Locate the cell with the specified text and output its (X, Y) center coordinate. 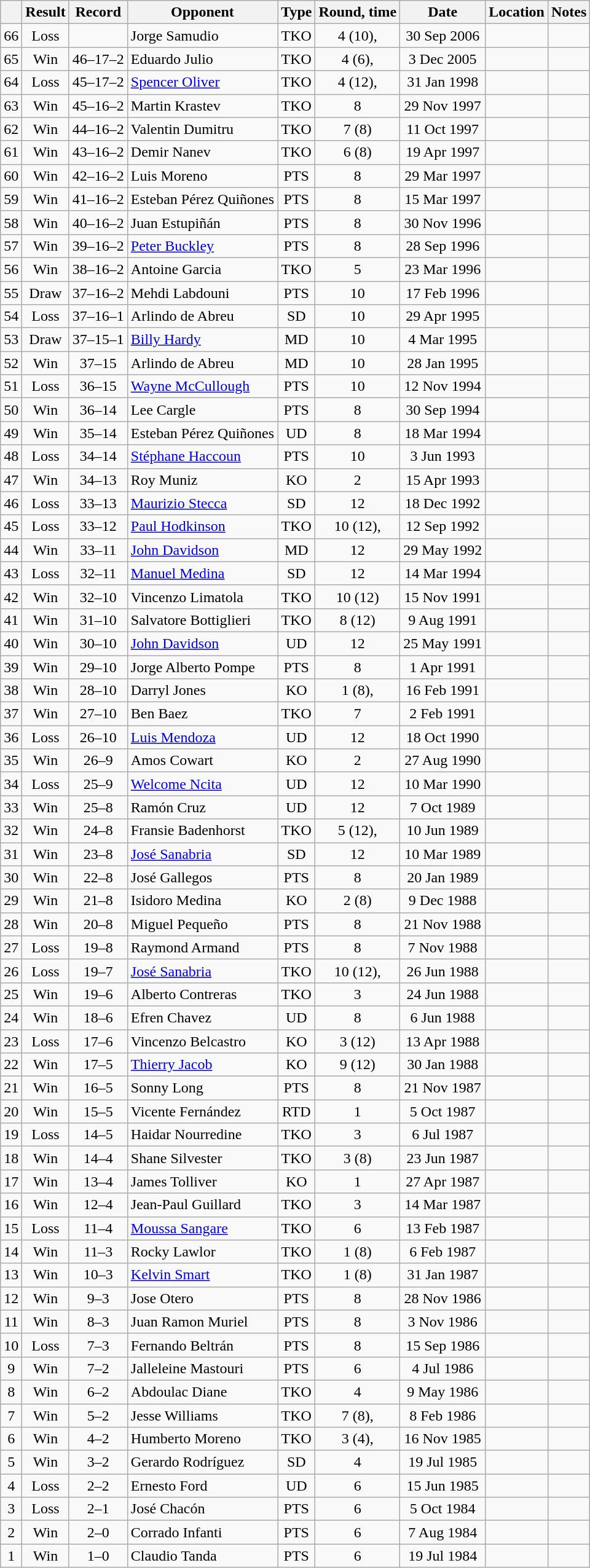
23–8 (98, 854)
48 (11, 457)
44–16–2 (98, 129)
19–7 (98, 971)
29–10 (98, 667)
9–3 (98, 1298)
24–8 (98, 831)
15 (11, 1228)
José Chacón (202, 1509)
34 (11, 784)
Luis Moreno (202, 176)
James Tolliver (202, 1182)
2–2 (98, 1486)
Manuel Medina (202, 573)
28 Sep 1996 (442, 246)
6–2 (98, 1392)
3 (8) (358, 1158)
60 (11, 176)
14–5 (98, 1135)
Welcome Ncita (202, 784)
24 Jun 1988 (442, 994)
53 (11, 340)
30 (11, 877)
26–9 (98, 761)
José Gallegos (202, 877)
Eduardo Julio (202, 59)
Round, time (358, 12)
42–16–2 (98, 176)
2–0 (98, 1532)
15 Nov 1991 (442, 597)
16–5 (98, 1088)
12 Sep 1992 (442, 527)
58 (11, 222)
5 Oct 1984 (442, 1509)
33–13 (98, 503)
14–4 (98, 1158)
43–16–2 (98, 152)
Vicente Fernández (202, 1111)
Location (517, 12)
9 Aug 1991 (442, 620)
15 Sep 1986 (442, 1345)
36–15 (98, 386)
Martin Krastev (202, 106)
2 (8) (358, 901)
12–4 (98, 1205)
Billy Hardy (202, 340)
20 (11, 1111)
30 Sep 2006 (442, 36)
Raymond Armand (202, 947)
Vincenzo Belcastro (202, 1041)
7–3 (98, 1345)
3 Dec 2005 (442, 59)
29 Nov 1997 (442, 106)
41 (11, 620)
7 (8), (358, 1415)
4 Jul 1986 (442, 1368)
23 Jun 1987 (442, 1158)
Salvatore Bottiglieri (202, 620)
4 (12), (358, 82)
Fransie Badenhorst (202, 831)
37–15–1 (98, 340)
20 Jan 1989 (442, 877)
41–16–2 (98, 199)
Amos Cowart (202, 761)
Roy Muniz (202, 480)
14 (11, 1252)
15 Apr 1993 (442, 480)
32–10 (98, 597)
6 Jul 1987 (442, 1135)
18 Dec 1992 (442, 503)
19 Jul 1985 (442, 1462)
18 (11, 1158)
Efren Chavez (202, 1017)
27 Apr 1987 (442, 1182)
Juan Estupiñán (202, 222)
10 Mar 1989 (442, 854)
Peter Buckley (202, 246)
22 (11, 1065)
28–10 (98, 691)
17 Feb 1996 (442, 293)
15 Jun 1985 (442, 1486)
30 Nov 1996 (442, 222)
31 (11, 854)
56 (11, 269)
16 Nov 1985 (442, 1439)
16 (11, 1205)
Moussa Sangare (202, 1228)
RTD (296, 1111)
Jalleleine Mastouri (202, 1368)
5–2 (98, 1415)
Corrado Infanti (202, 1532)
1 Apr 1991 (442, 667)
19–8 (98, 947)
Ramón Cruz (202, 807)
19 Jul 1984 (442, 1556)
39 (11, 667)
22–8 (98, 877)
8 (12) (358, 620)
Alberto Contreras (202, 994)
3 (12) (358, 1041)
6 Feb 1987 (442, 1252)
Claudio Tanda (202, 1556)
19–6 (98, 994)
34–14 (98, 457)
11–3 (98, 1252)
Gerardo Rodríguez (202, 1462)
29 May 1992 (442, 550)
Stéphane Haccoun (202, 457)
26 Jun 1988 (442, 971)
2 Feb 1991 (442, 714)
45–17–2 (98, 82)
43 (11, 573)
8–3 (98, 1322)
49 (11, 433)
Notes (568, 12)
11 Oct 1997 (442, 129)
10 Mar 1990 (442, 784)
3–2 (98, 1462)
25 (11, 994)
39–16–2 (98, 246)
31–10 (98, 620)
37–15 (98, 363)
Ben Baez (202, 714)
28 Jan 1995 (442, 363)
52 (11, 363)
1 (8), (358, 691)
38 (11, 691)
21 Nov 1988 (442, 924)
Valentin Dumitru (202, 129)
24 (11, 1017)
Isidoro Medina (202, 901)
26 (11, 971)
15–5 (98, 1111)
30 Sep 1994 (442, 410)
Vincenzo Limatola (202, 597)
Paul Hodkinson (202, 527)
33–11 (98, 550)
7 (8) (358, 129)
33 (11, 807)
Lee Cargle (202, 410)
2–1 (98, 1509)
7 Oct 1989 (442, 807)
37–16–2 (98, 293)
40–16–2 (98, 222)
45 (11, 527)
25–9 (98, 784)
27–10 (98, 714)
Type (296, 12)
7 Aug 1984 (442, 1532)
57 (11, 246)
Humberto Moreno (202, 1439)
6 (8) (358, 152)
Date (442, 12)
13 (11, 1275)
45–16–2 (98, 106)
6 Jun 1988 (442, 1017)
62 (11, 129)
14 Mar 1987 (442, 1205)
19 Apr 1997 (442, 152)
55 (11, 293)
17 (11, 1182)
18–6 (98, 1017)
12 Nov 1994 (442, 386)
Jesse Williams (202, 1415)
Record (98, 12)
13 Feb 1987 (442, 1228)
38–16–2 (98, 269)
30 Jan 1988 (442, 1065)
9 May 1986 (442, 1392)
27 Aug 1990 (442, 761)
1–0 (98, 1556)
31 Jan 1998 (442, 82)
33–12 (98, 527)
64 (11, 82)
Shane Silvester (202, 1158)
4–2 (98, 1439)
34–13 (98, 480)
Demir Nanev (202, 152)
23 (11, 1041)
3 Jun 1993 (442, 457)
46–17–2 (98, 59)
61 (11, 152)
35 (11, 761)
18 Oct 1990 (442, 737)
28 (11, 924)
13 Apr 1988 (442, 1041)
Jorge Alberto Pompe (202, 667)
8 Feb 1986 (442, 1415)
54 (11, 316)
Spencer Oliver (202, 82)
9 (12) (358, 1065)
10 (12) (358, 597)
44 (11, 550)
17–5 (98, 1065)
9 (11, 1368)
Abdoulac Diane (202, 1392)
27 (11, 947)
36 (11, 737)
29 Apr 1995 (442, 316)
17–6 (98, 1041)
32–11 (98, 573)
Maurizio Stecca (202, 503)
Rocky Lawlor (202, 1252)
4 (10), (358, 36)
Juan Ramon Muriel (202, 1322)
36–14 (98, 410)
Jose Otero (202, 1298)
30–10 (98, 643)
4 (6), (358, 59)
3 (4), (358, 1439)
Ernesto Ford (202, 1486)
21 (11, 1088)
Jean-Paul Guillard (202, 1205)
20–8 (98, 924)
32 (11, 831)
37 (11, 714)
10–3 (98, 1275)
14 Mar 1994 (442, 573)
Opponent (202, 12)
7 Nov 1988 (442, 947)
Fernando Beltrán (202, 1345)
50 (11, 410)
5 Oct 1987 (442, 1111)
11–4 (98, 1228)
26–10 (98, 737)
Antoine Garcia (202, 269)
46 (11, 503)
11 (11, 1322)
37–16–1 (98, 316)
66 (11, 36)
63 (11, 106)
23 Mar 1996 (442, 269)
21–8 (98, 901)
40 (11, 643)
35–14 (98, 433)
Luis Mendoza (202, 737)
Thierry Jacob (202, 1065)
29 Mar 1997 (442, 176)
Haidar Nourredine (202, 1135)
21 Nov 1987 (442, 1088)
16 Feb 1991 (442, 691)
19 (11, 1135)
13–4 (98, 1182)
25–8 (98, 807)
3 Nov 1986 (442, 1322)
47 (11, 480)
Jorge Samudio (202, 36)
25 May 1991 (442, 643)
7–2 (98, 1368)
5 (12), (358, 831)
28 Nov 1986 (442, 1298)
42 (11, 597)
Kelvin Smart (202, 1275)
Sonny Long (202, 1088)
18 Mar 1994 (442, 433)
Result (45, 12)
65 (11, 59)
31 Jan 1987 (442, 1275)
15 Mar 1997 (442, 199)
51 (11, 386)
59 (11, 199)
29 (11, 901)
Darryl Jones (202, 691)
9 Dec 1988 (442, 901)
10 Jun 1989 (442, 831)
Mehdi Labdouni (202, 293)
Miguel Pequeño (202, 924)
Wayne McCullough (202, 386)
4 Mar 1995 (442, 340)
